Identify which cell holds the provided text, then report its (x, y) central coordinate. 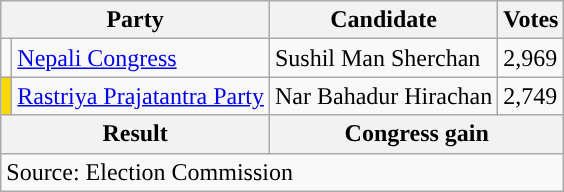
Sushil Man Sherchan (383, 58)
Party (136, 20)
Nepali Congress (141, 58)
Result (136, 134)
Candidate (383, 20)
Votes (531, 20)
Source: Election Commission (282, 172)
2,969 (531, 58)
Rastriya Prajatantra Party (141, 96)
Congress gain (416, 134)
Nar Bahadur Hirachan (383, 96)
2,749 (531, 96)
